For the text-containing cell, return its midpoint in [X, Y] coordinate format. 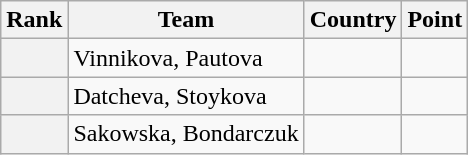
Point [435, 20]
Vinnikova, Pautova [186, 58]
Team [186, 20]
Rank [34, 20]
Sakowska, Bondarczuk [186, 134]
Country [353, 20]
Datcheva, Stoykova [186, 96]
